Locate the cell with the specified text and output its [x, y] center coordinate. 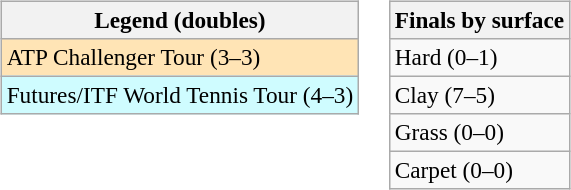
Clay (7–5) [479, 95]
Carpet (0–0) [479, 171]
Finals by surface [479, 20]
Legend (doubles) [180, 20]
ATP Challenger Tour (3–3) [180, 57]
Futures/ITF World Tennis Tour (4–3) [180, 95]
Grass (0–0) [479, 133]
Hard (0–1) [479, 57]
